Pinpoint the cell where the given text exists, returning its [x, y] midpoint coordinate. 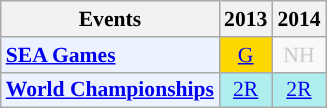
2013 [246, 19]
World Championships [110, 90]
SEA Games [110, 55]
2014 [298, 19]
G [246, 55]
Events [110, 19]
NH [298, 55]
